Return the (x, y) coordinate for the center point of the cell that contains the specified text.  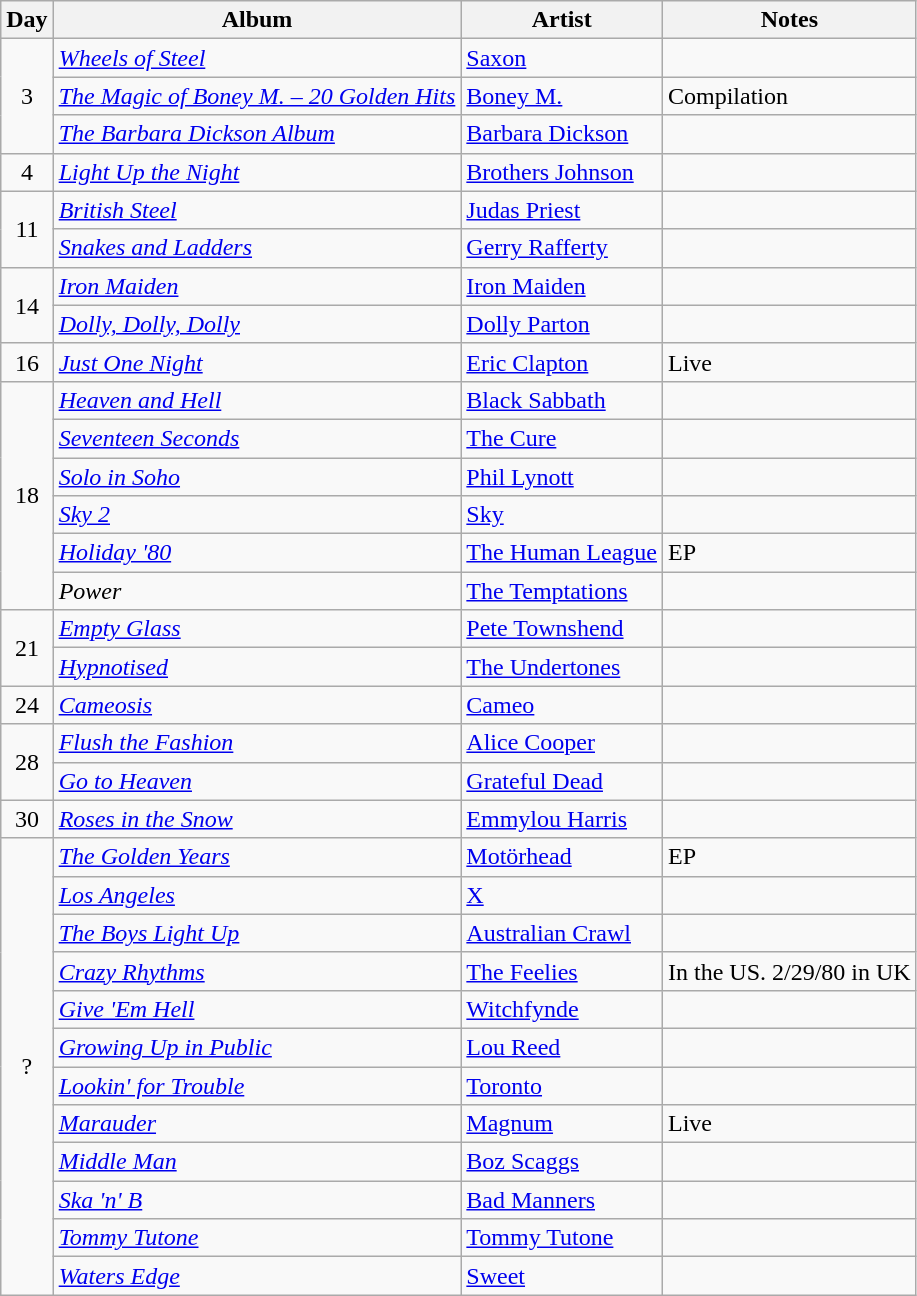
Barbara Dickson (562, 134)
Sweet (562, 1276)
The Temptations (562, 591)
The Golden Years (257, 857)
28 (27, 762)
? (27, 1066)
British Steel (257, 210)
Dolly, Dolly, Dolly (257, 324)
Light Up the Night (257, 172)
Grateful Dead (562, 781)
30 (27, 819)
Album (257, 20)
Brothers Johnson (562, 172)
Saxon (562, 58)
Day (27, 20)
Middle Man (257, 1162)
Sky (562, 515)
Boney M. (562, 96)
The Feelies (562, 971)
Heaven and Hell (257, 400)
The Boys Light Up (257, 933)
The Barbara Dickson Album (257, 134)
Judas Priest (562, 210)
Waters Edge (257, 1276)
Phil Lynott (562, 477)
Empty Glass (257, 629)
21 (27, 648)
Alice Cooper (562, 743)
Eric Clapton (562, 362)
In the US. 2/29/80 in UK (789, 971)
X (562, 895)
Magnum (562, 1124)
Power (257, 591)
The Cure (562, 438)
Australian Crawl (562, 933)
Wheels of Steel (257, 58)
Flush the Fashion (257, 743)
Motörhead (562, 857)
Pete Townshend (562, 629)
Snakes and Ladders (257, 248)
18 (27, 495)
Compilation (789, 96)
14 (27, 305)
Bad Manners (562, 1200)
Black Sabbath (562, 400)
24 (27, 705)
Sky 2 (257, 515)
Cameo (562, 705)
3 (27, 96)
Notes (789, 20)
Hypnotised (257, 667)
Go to Heaven (257, 781)
Roses in the Snow (257, 819)
Gerry Rafferty (562, 248)
Toronto (562, 1085)
Marauder (257, 1124)
Dolly Parton (562, 324)
Crazy Rhythms (257, 971)
Holiday '80 (257, 553)
Lou Reed (562, 1047)
The Undertones (562, 667)
11 (27, 229)
The Human League (562, 553)
Give 'Em Hell (257, 1009)
Lookin' for Trouble (257, 1085)
Ska 'n' B (257, 1200)
Emmylou Harris (562, 819)
Just One Night (257, 362)
Boz Scaggs (562, 1162)
Solo in Soho (257, 477)
Witchfynde (562, 1009)
Artist (562, 20)
Seventeen Seconds (257, 438)
16 (27, 362)
The Magic of Boney M. – 20 Golden Hits (257, 96)
Los Angeles (257, 895)
Cameosis (257, 705)
4 (27, 172)
Growing Up in Public (257, 1047)
